Search for the cell housing the specified text and yield its [x, y] center coordinate. 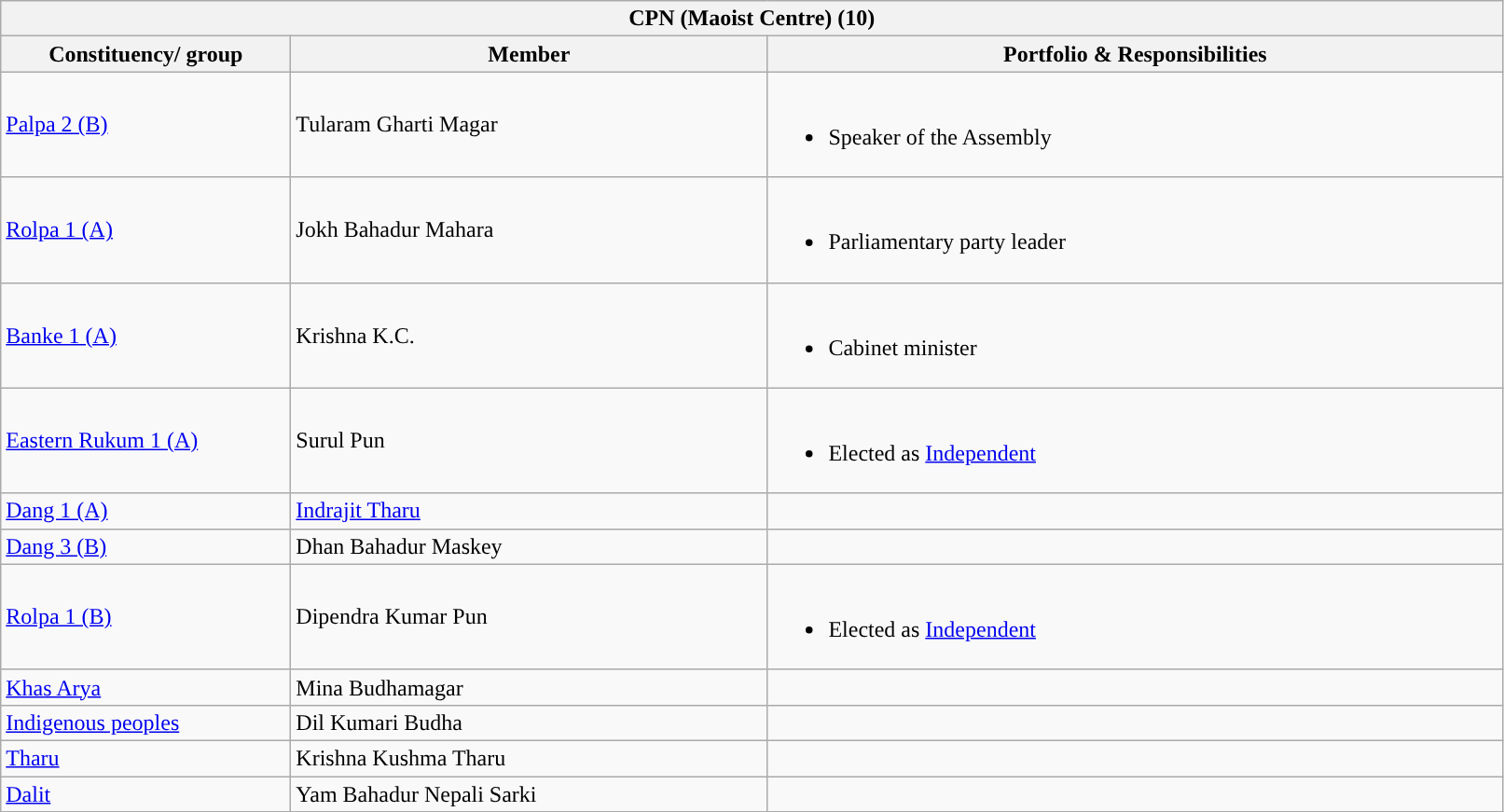
Portfolio & Responsibilities [1136, 54]
Krishna K.C. [530, 336]
Tularam Gharti Magar [530, 125]
Khas Arya [145, 687]
Indigenous peoples [145, 723]
Palpa 2 (B) [145, 125]
Krishna Kushma Tharu [530, 758]
Yam Bahadur Nepali Sarki [530, 793]
Dang 1 (A) [145, 511]
Cabinet minister [1136, 336]
Banke 1 (A) [145, 336]
Dhan Bahadur Maskey [530, 546]
Dang 3 (B) [145, 546]
Dalit [145, 793]
Member [530, 54]
Mina Budhamagar [530, 687]
CPN (Maoist Centre) (10) [752, 19]
Surul Pun [530, 440]
Speaker of the Assembly [1136, 125]
Rolpa 1 (B) [145, 617]
Rolpa 1 (A) [145, 229]
Dipendra Kumar Pun [530, 617]
Constituency/ group [145, 54]
Jokh Bahadur Mahara [530, 229]
Tharu [145, 758]
Parliamentary party leader [1136, 229]
Dil Kumari Budha [530, 723]
Eastern Rukum 1 (A) [145, 440]
Indrajit Tharu [530, 511]
